Identify which cell holds the provided text, then report its [X, Y] central coordinate. 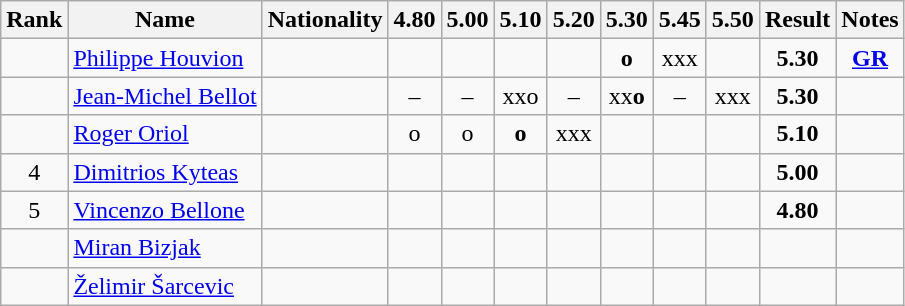
Nationality [325, 20]
Jean-Michel Bellot [165, 96]
5.45 [680, 20]
5 [34, 210]
4 [34, 172]
Dimitrios Kyteas [165, 172]
Miran Bizjak [165, 248]
Vincenzo Bellone [165, 210]
Philippe Houvion [165, 58]
5.50 [732, 20]
Roger Oriol [165, 134]
Notes [870, 20]
Rank [34, 20]
Result [797, 20]
5.20 [574, 20]
Želimir Šarcevic [165, 286]
GR [870, 58]
Name [165, 20]
